Return the [x, y] coordinate for the center point of the cell that contains the specified text.  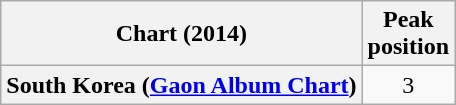
Chart (2014) [182, 34]
South Korea (Gaon Album Chart) [182, 85]
Peakposition [408, 34]
3 [408, 85]
